For the text-containing cell, return its midpoint in [X, Y] coordinate format. 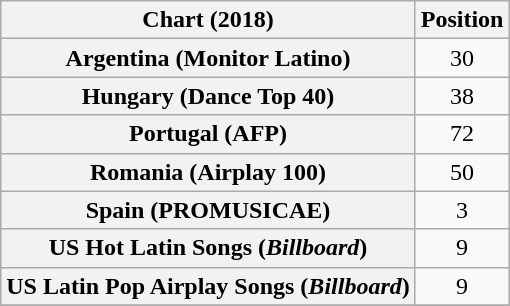
3 [462, 210]
50 [462, 172]
Hungary (Dance Top 40) [208, 96]
US Latin Pop Airplay Songs (Billboard) [208, 286]
Chart (2018) [208, 20]
30 [462, 58]
38 [462, 96]
US Hot Latin Songs (Billboard) [208, 248]
Position [462, 20]
Romania (Airplay 100) [208, 172]
Argentina (Monitor Latino) [208, 58]
Spain (PROMUSICAE) [208, 210]
72 [462, 134]
Portugal (AFP) [208, 134]
